Identify which cell holds the provided text, then report its (x, y) central coordinate. 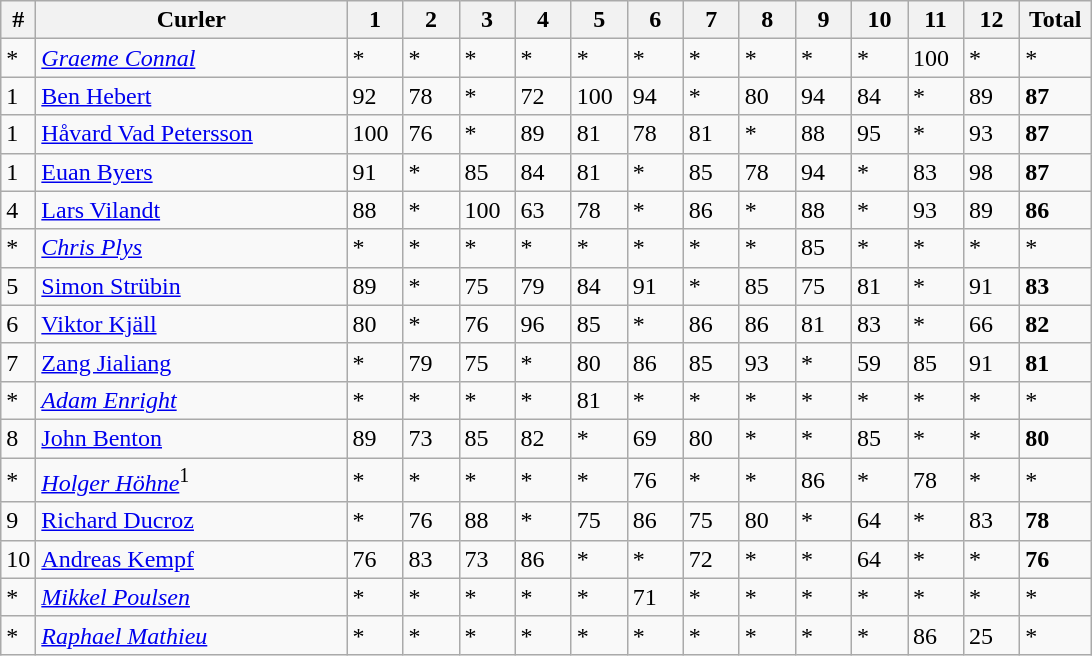
Mikkel Poulsen (192, 597)
3 (487, 20)
11 (936, 20)
95 (879, 134)
Richard Ducroz (192, 521)
63 (543, 210)
Andreas Kempf (192, 559)
Holger Höhne1 (192, 480)
92 (375, 96)
Håvard Vad Petersson (192, 134)
2 (431, 20)
Ben Hebert (192, 96)
Euan Byers (192, 172)
Simon Strübin (192, 286)
Zang Jialiang (192, 362)
Viktor Kjäll (192, 324)
25 (992, 635)
Lars Vilandt (192, 210)
12 (992, 20)
66 (992, 324)
71 (655, 597)
Total (1056, 20)
Graeme Connal (192, 58)
69 (655, 438)
Curler (192, 20)
98 (992, 172)
96 (543, 324)
# (18, 20)
John Benton (192, 438)
59 (879, 362)
Adam Enright (192, 400)
Raphael Mathieu (192, 635)
Chris Plys (192, 248)
